From the cell containing the given text, extract its center point as (x, y) coordinate. 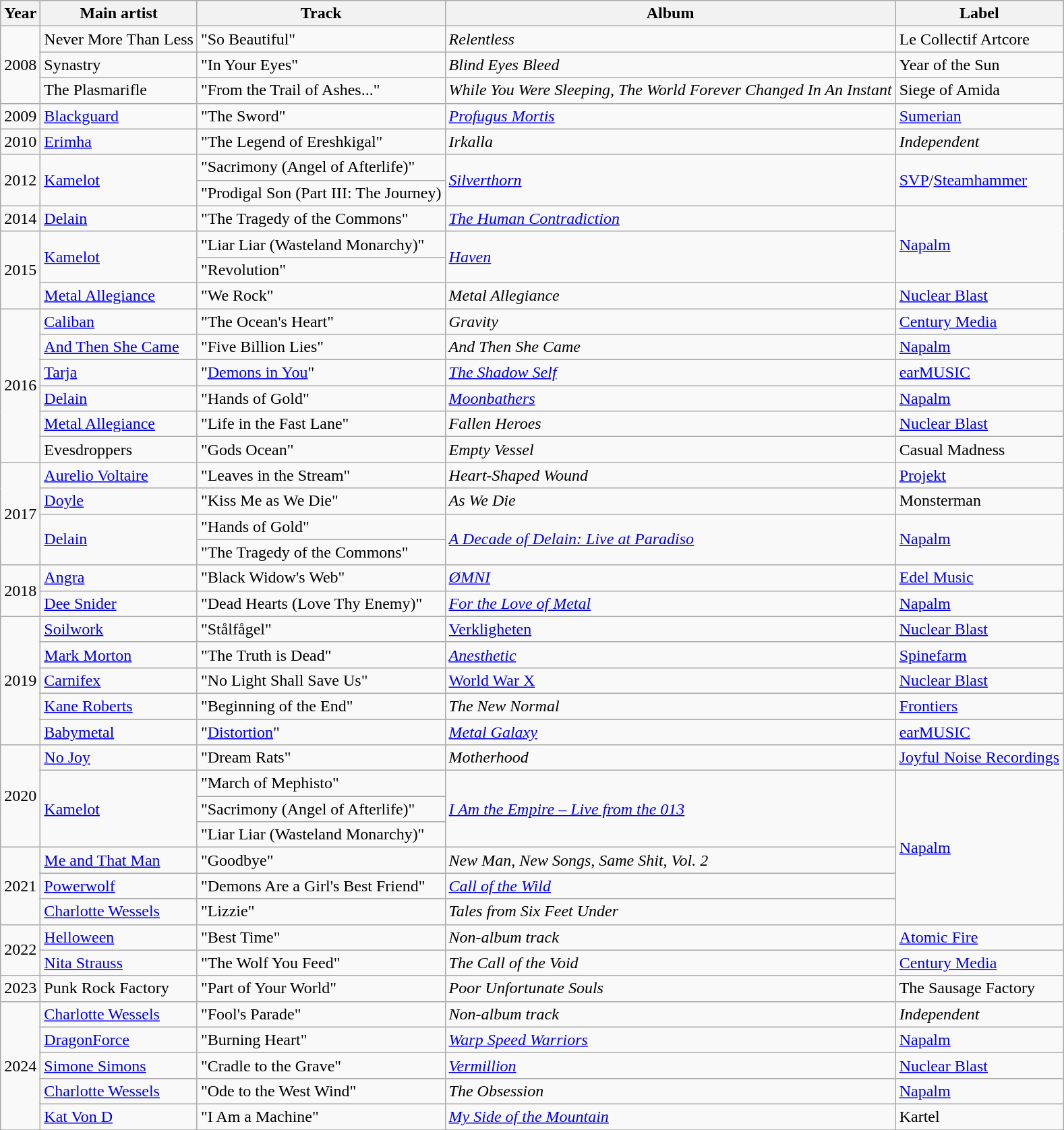
2008 (20, 65)
Angra (119, 578)
Warp Speed Warriors (670, 1040)
Sumerian (979, 116)
Never More Than Less (119, 39)
"Cradle to the Grave" (321, 1065)
Haven (670, 257)
The Obsession (670, 1091)
"The Truth is Dead" (321, 655)
"No Light Shall Save Us" (321, 680)
"So Beautiful" (321, 39)
Kat Von D (119, 1117)
For the Love of Metal (670, 603)
Vermillion (670, 1065)
Poor Unfortunate Souls (670, 988)
Spinefarm (979, 655)
"Five Billion Lies" (321, 347)
Gravity (670, 322)
The Plasmarifle (119, 90)
Tales from Six Feet Under (670, 912)
Edel Music (979, 578)
New Man, New Songs, Same Shit, Vol. 2 (670, 860)
Empty Vessel (670, 450)
The New Normal (670, 706)
"March of Mephisto" (321, 783)
As We Die (670, 501)
"Goodbye" (321, 860)
Irkalla (670, 142)
The Human Contradiction (670, 218)
Caliban (119, 322)
"Dream Rats" (321, 758)
Tarja (119, 373)
"We Rock" (321, 295)
"Revolution" (321, 270)
Album (670, 13)
World War X (670, 680)
Doyle (119, 501)
Track (321, 13)
SVP/Steamhammer (979, 180)
"Distortion" (321, 732)
"The Sword" (321, 116)
"Beginning of the End" (321, 706)
Helloween (119, 937)
"Stålfågel" (321, 629)
"Life in the Fast Lane" (321, 424)
Carnifex (119, 680)
Le Collectif Artcore (979, 39)
Motherhood (670, 758)
2012 (20, 180)
"I Am a Machine" (321, 1117)
Babymetal (119, 732)
"Part of Your World" (321, 988)
No Joy (119, 758)
Frontiers (979, 706)
"Demons in You" (321, 373)
2014 (20, 218)
Profugus Mortis (670, 116)
"Best Time" (321, 937)
"Demons Are a Girl's Best Friend" (321, 886)
Soilwork (119, 629)
2009 (20, 116)
A Decade of Delain: Live at Paradiso (670, 539)
The Shadow Self (670, 373)
My Side of the Mountain (670, 1117)
"Gods Ocean" (321, 450)
Me and That Man (119, 860)
Label (979, 13)
Blind Eyes Bleed (670, 65)
Kartel (979, 1117)
2023 (20, 988)
Heart-Shaped Wound (670, 475)
DragonForce (119, 1040)
"From the Trail of Ashes..." (321, 90)
"Black Widow's Web" (321, 578)
Simone Simons (119, 1065)
"Ode to the West Wind" (321, 1091)
Verkligheten (670, 629)
"Kiss Me as We Die" (321, 501)
Blackguard (119, 116)
Year (20, 13)
Joyful Noise Recordings (979, 758)
Kane Roberts (119, 706)
"Fool's Parade" (321, 1014)
Evesdroppers (119, 450)
2021 (20, 886)
Siege of Amida (979, 90)
"The Legend of Ereshkigal" (321, 142)
"Burning Heart" (321, 1040)
Punk Rock Factory (119, 988)
Atomic Fire (979, 937)
I Am the Empire – Live from the 013 (670, 809)
Mark Morton (119, 655)
"In Your Eyes" (321, 65)
Aurelio Voltaire (119, 475)
While You Were Sleeping, The World Forever Changed In An Instant (670, 90)
2018 (20, 591)
Anesthetic (670, 655)
Nita Strauss (119, 963)
Relentless (670, 39)
Main artist (119, 13)
"The Wolf You Feed" (321, 963)
Synastry (119, 65)
2022 (20, 950)
Metal Galaxy (670, 732)
2017 (20, 514)
"Leaves in the Stream" (321, 475)
2020 (20, 796)
2016 (20, 386)
"Dead Hearts (Love Thy Enemy)" (321, 603)
2019 (20, 680)
Fallen Heroes (670, 424)
Monsterman (979, 501)
Year of the Sun (979, 65)
Moonbathers (670, 398)
ØMNI (670, 578)
Call of the Wild (670, 886)
Projekt (979, 475)
"Prodigal Son (Part III: The Journey) (321, 193)
Erimha (119, 142)
The Sausage Factory (979, 988)
"The Ocean's Heart" (321, 322)
2010 (20, 142)
"Lizzie" (321, 912)
2024 (20, 1065)
Casual Madness (979, 450)
Silverthorn (670, 180)
2015 (20, 270)
Powerwolf (119, 886)
The Call of the Void (670, 963)
Dee Snider (119, 603)
